Return [x, y] of the center of cell containing provided text 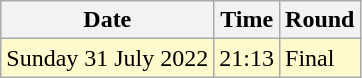
Time [247, 20]
21:13 [247, 58]
Date [108, 20]
Round [320, 20]
Sunday 31 July 2022 [108, 58]
Final [320, 58]
